Identify which cell holds the provided text, then report its (X, Y) central coordinate. 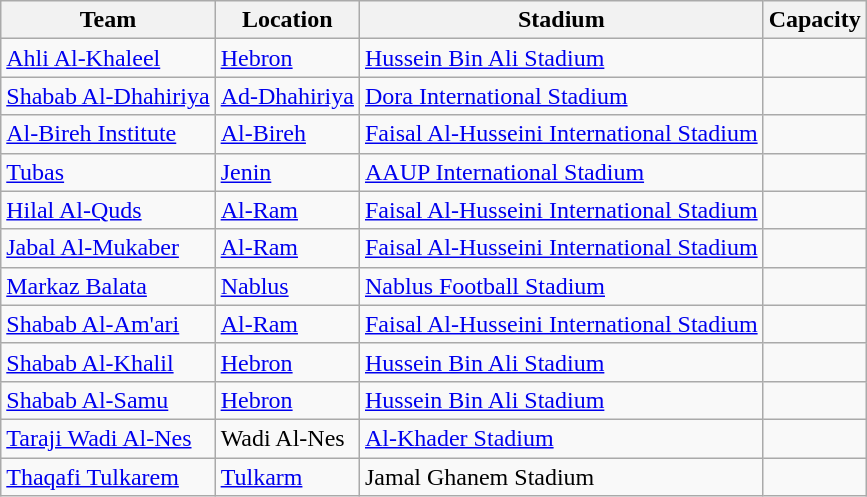
Ad-Dhahiriya (287, 96)
Shabab Al-Samu (108, 400)
Nablus Football Stadium (561, 286)
AAUP International Stadium (561, 172)
Stadium (561, 20)
Tulkarm (287, 477)
Markaz Balata (108, 286)
Al-Bireh (287, 134)
Taraji Wadi Al-Nes (108, 438)
Shabab Al-Dhahiriya (108, 96)
Tubas (108, 172)
Ahli Al-Khaleel (108, 58)
Al-Khader Stadium (561, 438)
Dora International Stadium (561, 96)
Thaqafi Tulkarem (108, 477)
Shabab Al-Khalil (108, 362)
Wadi Al-Nes (287, 438)
Hilal Al-Quds (108, 210)
Al-Bireh Institute (108, 134)
Location (287, 20)
Team (108, 20)
Jenin (287, 172)
Jabal Al-Mukaber (108, 248)
Jamal Ghanem Stadium (561, 477)
Capacity (814, 20)
Nablus (287, 286)
Shabab Al-Am'ari (108, 324)
